Return the (x, y) coordinate for the center point of the cell that contains the specified text.  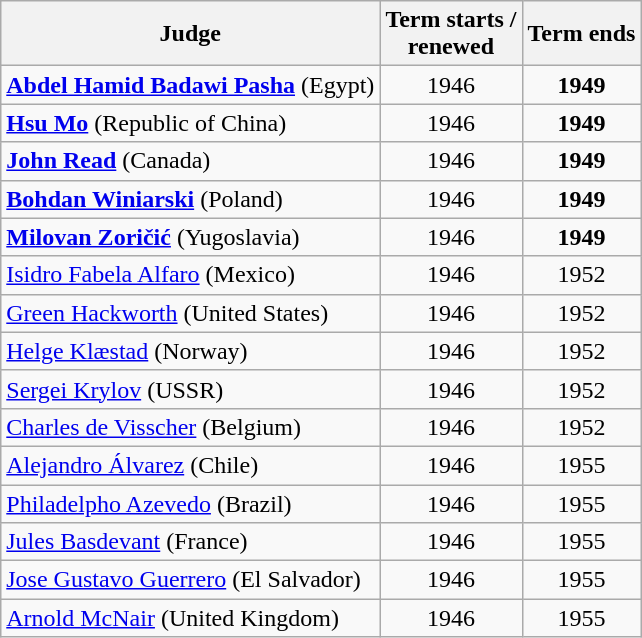
Term ends (582, 34)
Jose Gustavo Guerrero (El Salvador) (190, 580)
Charles de Visscher (Belgium) (190, 427)
Sergei Krylov (USSR) (190, 389)
Milovan Zoričić (Yugoslavia) (190, 237)
Helge Klæstad (Norway) (190, 351)
Jules Basdevant (France) (190, 542)
Term starts / renewed (451, 34)
Philadelpho Azevedo (Brazil) (190, 503)
Alejandro Álvarez (Chile) (190, 465)
John Read (Canada) (190, 161)
Isidro Fabela Alfaro (Mexico) (190, 275)
Bohdan Winiarski (Poland) (190, 199)
Green Hackworth (United States) (190, 313)
Judge (190, 34)
Hsu Mo (Republic of China) (190, 123)
Abdel Hamid Badawi Pasha (Egypt) (190, 85)
Arnold McNair (United Kingdom) (190, 618)
